Detect which cell encompasses the target text, then output its [X, Y] center coordinate. 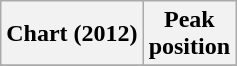
Chart (2012) [72, 34]
Peakposition [189, 34]
